Locate the cell with the specified text and output its [X, Y] center coordinate. 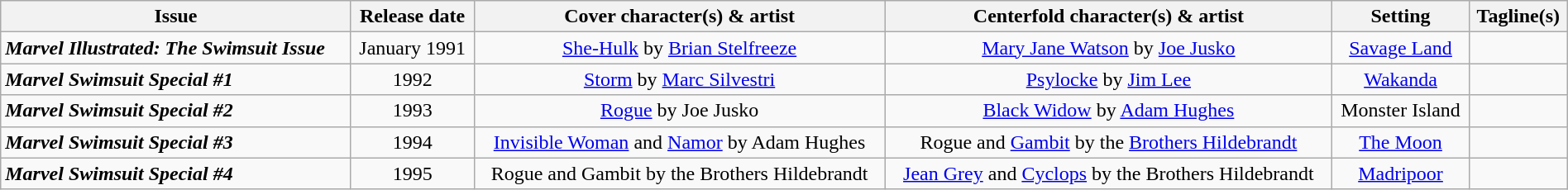
Rogue by Joe Jusko [680, 111]
Jean Grey and Cyclops by the Brothers Hildebrandt [1108, 173]
Savage Land [1401, 48]
Centerfold character(s) & artist [1108, 17]
Monster Island [1401, 111]
Issue [176, 17]
1992 [412, 79]
Setting [1401, 17]
Psylocke by Jim Lee [1108, 79]
Storm by Marc Silvestri [680, 79]
Tagline(s) [1518, 17]
1993 [412, 111]
Marvel Swimsuit Special #2 [176, 111]
Black Widow by Adam Hughes [1108, 111]
January 1991 [412, 48]
She-Hulk by Brian Stelfreeze [680, 48]
Madripoor [1401, 173]
Marvel Illustrated: The Swimsuit Issue [176, 48]
Mary Jane Watson by Joe Jusko [1108, 48]
1995 [412, 173]
Invisible Woman and Namor by Adam Hughes [680, 142]
Cover character(s) & artist [680, 17]
Marvel Swimsuit Special #1 [176, 79]
1994 [412, 142]
Marvel Swimsuit Special #3 [176, 142]
Marvel Swimsuit Special #4 [176, 173]
Wakanda [1401, 79]
Release date [412, 17]
The Moon [1401, 142]
